Detect which cell encompasses the target text, then output its [x, y] center coordinate. 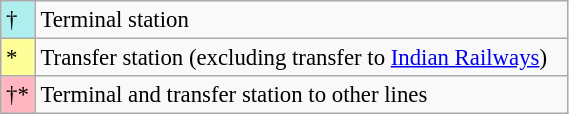
* [18, 58]
Terminal station [302, 20]
† [18, 20]
Transfer station (excluding transfer to Indian Railways) [302, 58]
†* [18, 95]
Terminal and transfer station to other lines [302, 95]
